Extract the [x, y] coordinate from the center of the cell holding the provided text.  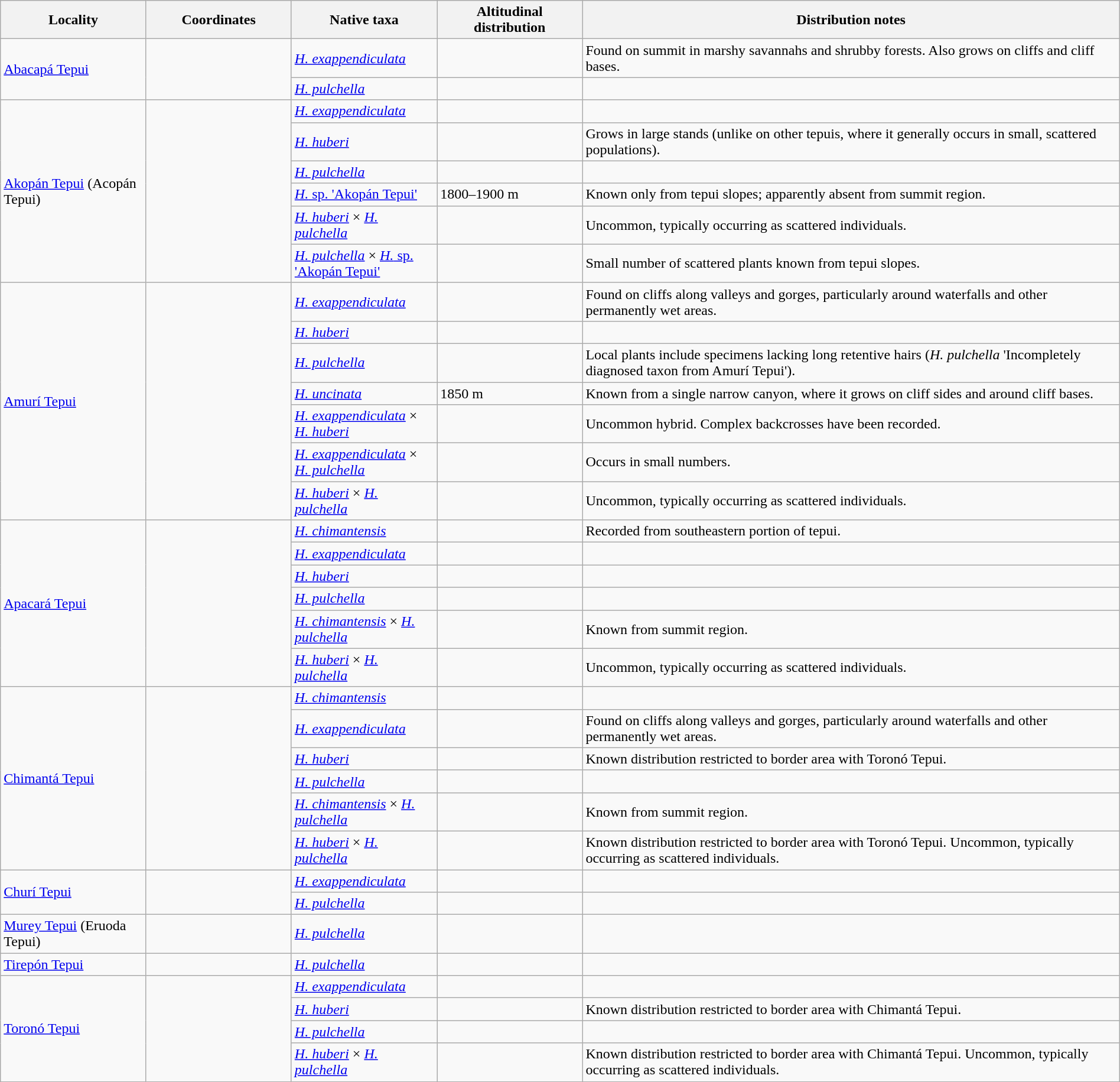
Churí Tepui [73, 892]
Known distribution restricted to border area with Toronó Tepui. [851, 759]
Grows in large stands (unlike on other tepuis, where it generally occurs in small, scattered populations). [851, 142]
H. exappendiculata × H. huberi [364, 424]
H. uncinata [364, 393]
Murey Tepui (Eruoda Tepui) [73, 934]
Local plants include specimens lacking long retentive hairs (H. pulchella 'Incompletely diagnosed taxon from Amurí Tepui'). [851, 363]
Chimantá Tepui [73, 778]
Known from a single narrow canyon, where it grows on cliff sides and around cliff bases. [851, 393]
Occurs in small numbers. [851, 462]
Known distribution restricted to border area with Toronó Tepui. Uncommon, typically occurring as scattered individuals. [851, 850]
Native taxa [364, 20]
Uncommon hybrid. Complex backcrosses have been recorded. [851, 424]
H. sp. 'Akopán Tepui' [364, 194]
Abacapá Tepui [73, 70]
H. exappendiculata × H. pulchella [364, 462]
Small number of scattered plants known from tepui slopes. [851, 264]
Tirepón Tepui [73, 964]
Amurí Tepui [73, 401]
Toronó Tepui [73, 1028]
Altitudinal distribution [510, 20]
Known only from tepui slopes; apparently absent from summit region. [851, 194]
Known distribution restricted to border area with Chimantá Tepui. [851, 1009]
Recorded from southeastern portion of tepui. [851, 531]
Found on summit in marshy savannahs and shrubby forests. Also grows on cliffs and cliff bases. [851, 58]
Distribution notes [851, 20]
1850 m [510, 393]
Known distribution restricted to border area with Chimantá Tepui. Uncommon, typically occurring as scattered individuals. [851, 1062]
H. pulchella × H. sp. 'Akopán Tepui' [364, 264]
Apacará Tepui [73, 603]
Locality [73, 20]
1800–1900 m [510, 194]
Coordinates [219, 20]
Akopán Tepui (Acopán Tepui) [73, 191]
